For the text-containing cell, return its midpoint in (x, y) coordinate format. 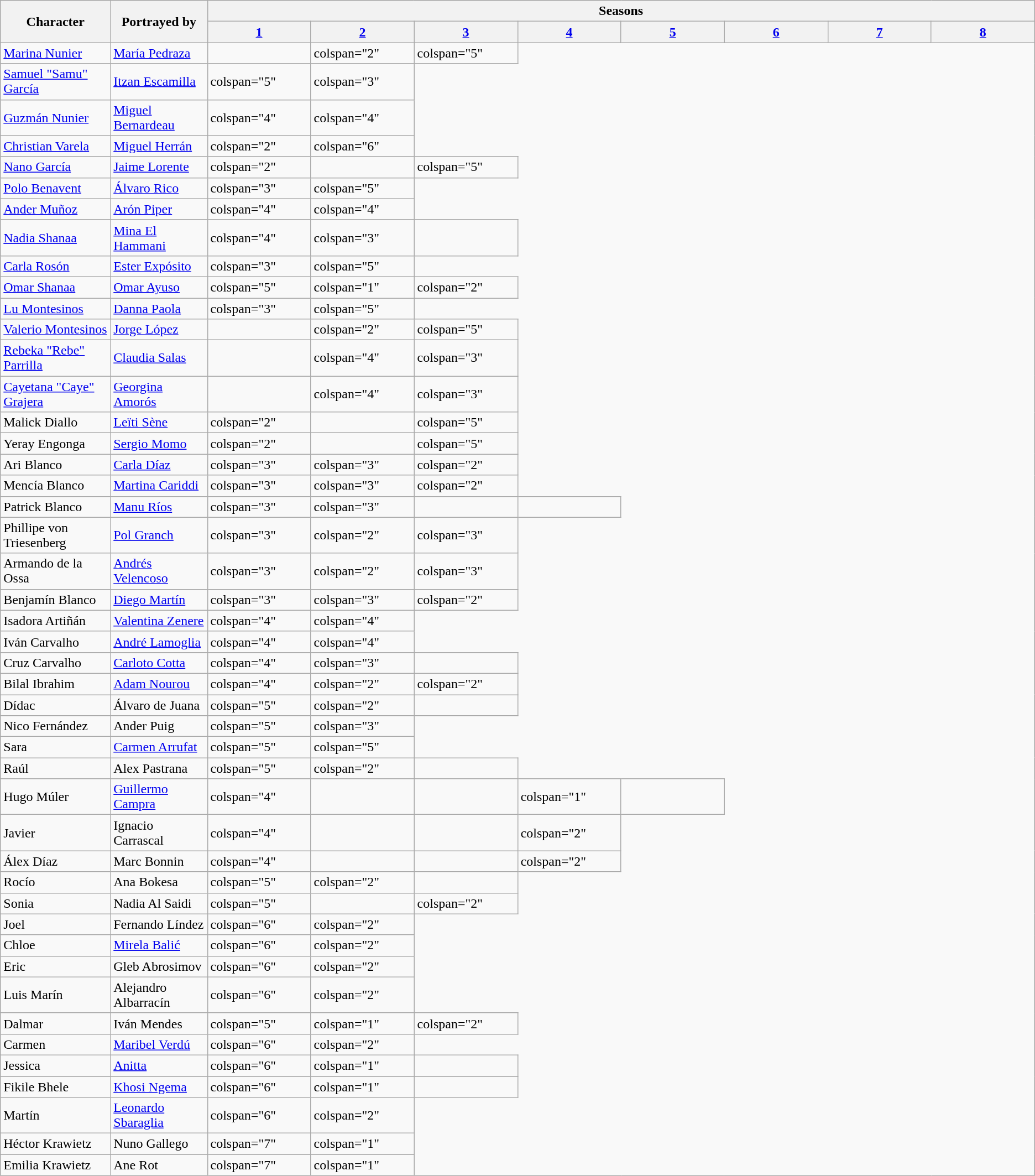
Rocío (55, 882)
Ander Muñoz (55, 209)
Sergio Momo (159, 444)
Christian Varela (55, 146)
Polo Benavent (55, 188)
Marina Nunier (55, 53)
Alejandro Albarracín (159, 995)
Portrayed by (159, 22)
Carla Rosón (55, 266)
María Pedraza (159, 53)
Ari Blanco (55, 465)
Seasons (621, 11)
Manu Ríos (159, 507)
Omar Ayuso (159, 287)
Ignacio Carrascal (159, 833)
Bilal Ibrahim (55, 684)
1 (259, 32)
Nuno Gallego (159, 1144)
4 (569, 32)
Iván Carvalho (55, 642)
Leïti Sène (159, 423)
Sonia (55, 903)
Valentina Zenere (159, 621)
Javier (55, 833)
Yeray Engonga (55, 444)
2 (363, 32)
8 (983, 32)
Álvaro de Juana (159, 705)
Khosi Ngema (159, 1087)
Joel (55, 924)
Jessica (55, 1065)
3 (466, 32)
Leonardo Sbaraglia (159, 1115)
Mina El Hammani (159, 238)
Isadora Artiñán (55, 621)
5 (672, 32)
Álvaro Rico (159, 188)
Pol Granch (159, 535)
Martina Cariddi (159, 486)
Hugo Múler (55, 797)
Gleb Abrosimov (159, 966)
Mirela Balić (159, 945)
Luis Marín (55, 995)
Arón Piper (159, 209)
Martín (55, 1115)
Malick Diallo (55, 423)
Ane Rot (159, 1165)
Anitta (159, 1065)
Valerio Montesinos (55, 330)
Carloto Cotta (159, 663)
Cruz Carvalho (55, 663)
Adam Nourou (159, 684)
Carla Díaz (159, 465)
Miguel Bernardeau (159, 117)
Jorge López (159, 330)
Emilia Krawietz (55, 1165)
Sara (55, 747)
Iván Mendes (159, 1023)
Benjamín Blanco (55, 600)
Dídac (55, 705)
Álex Díaz (55, 861)
Fikile Bhele (55, 1087)
Guzmán Nunier (55, 117)
Omar Shanaa (55, 287)
Raúl (55, 768)
Carmen (55, 1044)
Cayetana "Caye" Grajera (55, 394)
Patrick Blanco (55, 507)
Nadia Shanaa (55, 238)
Maribel Verdú (159, 1044)
Mencía Blanco (55, 486)
Ander Puig (159, 726)
Phillipe von Triesenberg (55, 535)
Diego Martín (159, 600)
Miguel Herrán (159, 146)
Rebeka "Rebe" Parrilla (55, 358)
Carmen Arrufat (159, 747)
Lu Montesinos (55, 308)
Chloe (55, 945)
Ester Expósito (159, 266)
Georgina Amorós (159, 394)
Nano García (55, 167)
Armando de la Ossa (55, 571)
Eric (55, 966)
Guillermo Campra (159, 797)
Jaime Lorente (159, 167)
Character (55, 22)
Alex Pastrana (159, 768)
Itzan Escamilla (159, 82)
Nico Fernández (55, 726)
Andrés Velencoso (159, 571)
Danna Paola (159, 308)
Fernando Líndez (159, 924)
Samuel "Samu" García (55, 82)
Ana Bokesa (159, 882)
Héctor Krawietz (55, 1144)
Nadia Al Saidi (159, 903)
7 (879, 32)
Claudia Salas (159, 358)
Marc Bonnin (159, 861)
Dalmar (55, 1023)
6 (776, 32)
André Lamoglia (159, 642)
